Search for the cell housing the specified text and yield its [x, y] center coordinate. 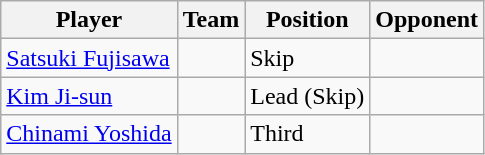
Position [308, 20]
Satsuki Fujisawa [89, 58]
Team [211, 20]
Player [89, 20]
Skip [308, 58]
Kim Ji-sun [89, 96]
Third [308, 134]
Chinami Yoshida [89, 134]
Lead (Skip) [308, 96]
Opponent [427, 20]
